Pinpoint the cell where the given text exists, returning its (x, y) midpoint coordinate. 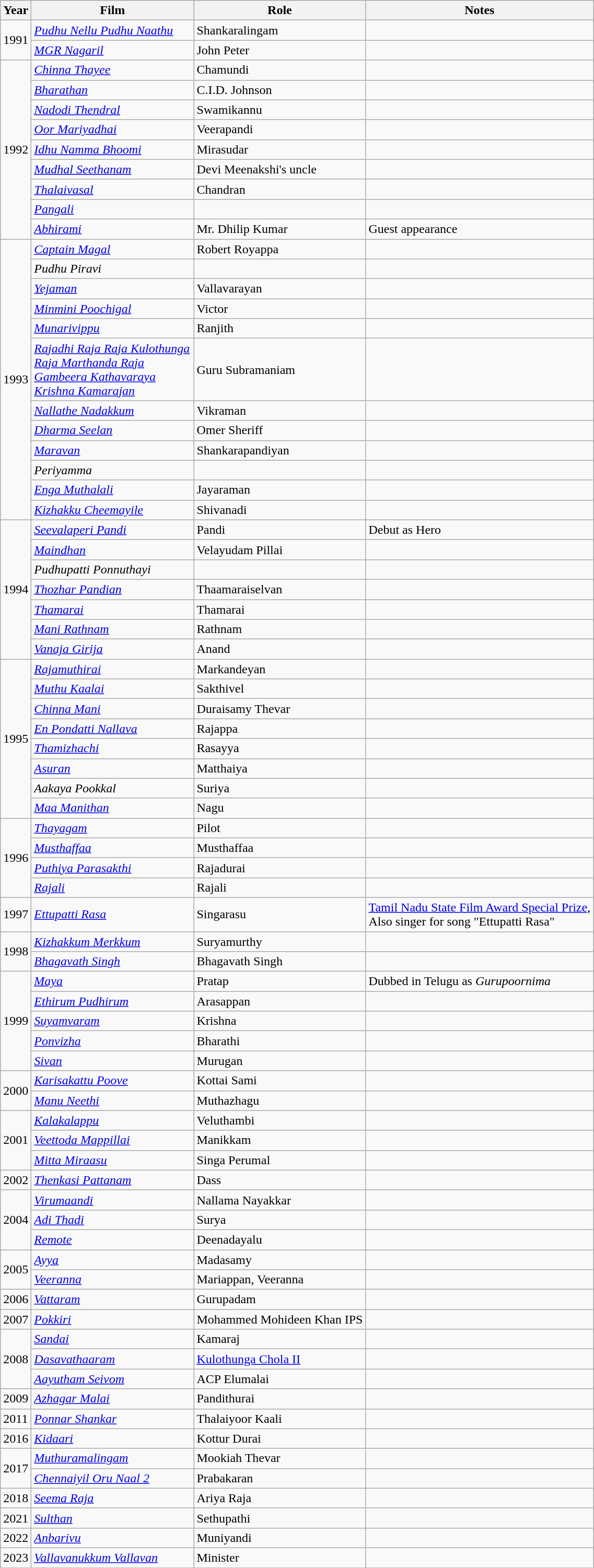
Nallama Nayakkar (280, 1200)
Shivanadi (280, 510)
Omer Sheriff (280, 430)
2004 (16, 1220)
Sethupathi (280, 1518)
Veerapandi (280, 130)
Ariya Raja (280, 1498)
2000 (16, 1091)
Anbarivu (113, 1538)
Pangali (113, 209)
Devi Meenakshi's uncle (280, 169)
Kalakalappu (113, 1120)
Rathnam (280, 629)
Suyamvaram (113, 1021)
Oor Mariyadhai (113, 130)
Veluthambi (280, 1120)
Sandai (113, 1339)
Prabakaran (280, 1478)
Pratap (280, 981)
1998 (16, 952)
1997 (16, 914)
Kamaraj (280, 1339)
2016 (16, 1438)
Thayagam (113, 828)
Anand (280, 649)
2007 (16, 1319)
Kottai Sami (280, 1081)
Kizhakkum Merkkum (113, 942)
Aakaya Pookkal (113, 788)
Mr. Dhilip Kumar (280, 229)
Thozhar Pandian (113, 589)
Veettoda Mappillai (113, 1140)
Nallathe Nadakkum (113, 411)
Rajamuthirai (113, 669)
Rajadurai (280, 868)
Veeranna (113, 1280)
Vattaram (113, 1300)
Idhu Namma Bhoomi (113, 149)
Notes (480, 10)
2008 (16, 1359)
Dasavathaaram (113, 1359)
2002 (16, 1180)
Bharathi (280, 1041)
Chamundi (280, 70)
Deenadayalu (280, 1239)
Enga Muthalali (113, 490)
Chennaiyil Oru Naal 2 (113, 1478)
Adi Thadi (113, 1220)
Karisakattu Poove (113, 1081)
Gurupadam (280, 1300)
Sakthivel (280, 689)
Ayya (113, 1259)
1994 (16, 589)
Ponnar Shankar (113, 1419)
Manikkam (280, 1140)
Swamikannu (280, 110)
Suryamurthy (280, 942)
2001 (16, 1140)
Kottur Durai (280, 1438)
MGR Nagaril (113, 50)
Markandeyan (280, 669)
Ethirum Pudhirum (113, 1001)
Pokkiri (113, 1319)
Pilot (280, 828)
Thaamaraiselvan (280, 589)
Pudhu Piravi (113, 269)
Shankarapandiyan (280, 450)
Minmini Poochigal (113, 309)
Asuran (113, 768)
Pudhu Nellu Pudhu Naathu (113, 30)
Mirasudar (280, 149)
ACP Elumalai (280, 1379)
Singarasu (280, 914)
Victor (280, 309)
Role (280, 10)
2022 (16, 1538)
Kidaari (113, 1438)
Muthazhagu (280, 1101)
En Pondatti Nallava (113, 729)
John Peter (280, 50)
Surya (280, 1220)
Mudhal Seethanam (113, 169)
Sivan (113, 1061)
1995 (16, 739)
Chandran (280, 189)
Maindhan (113, 549)
Seevalaperi Pandi (113, 530)
Singa Perumal (280, 1160)
Thalaivasal (113, 189)
Thalaiyoor Kaali (280, 1419)
Vikraman (280, 411)
Thamizhachi (113, 748)
2018 (16, 1498)
Mohammed Mohideen Khan IPS (280, 1319)
Aayutham Seivom (113, 1379)
Nagu (280, 808)
1991 (16, 40)
Maya (113, 981)
Virumaandi (113, 1200)
Vallavanukkum Vallavan (113, 1558)
Mani Rathnam (113, 629)
Suriya (280, 788)
1992 (16, 149)
Pandithurai (280, 1399)
Maa Manithan (113, 808)
Rajappa (280, 729)
Muthuramalingam (113, 1458)
Remote (113, 1239)
Rasayya (280, 748)
Muniyandi (280, 1538)
Pudhupatti Ponnuthayi (113, 569)
Mookiah Thevar (280, 1458)
Seema Raja (113, 1498)
Mariappan, Veeranna (280, 1280)
Chinna Mani (113, 709)
2021 (16, 1518)
Film (113, 10)
Muthu Kaalai (113, 689)
2006 (16, 1300)
1996 (16, 858)
Dharma Seelan (113, 430)
2011 (16, 1419)
Kulothunga Chola II (280, 1359)
Ponvizha (113, 1041)
2009 (16, 1399)
Munarivippu (113, 329)
Sulthan (113, 1518)
Guru Subramaniam (280, 370)
2005 (16, 1269)
Jayaraman (280, 490)
Matthaiya (280, 768)
Murugan (280, 1061)
1999 (16, 1021)
1993 (16, 380)
Kizhakku Cheemayile (113, 510)
2017 (16, 1468)
Vanaja Girija (113, 649)
Mitta Miraasu (113, 1160)
Krishna (280, 1021)
Vallavarayan (280, 289)
Ettupatti Rasa (113, 914)
Chinna Thayee (113, 70)
Maravan (113, 450)
Tamil Nadu State Film Award Special Prize,Also singer for song "Ettupatti Rasa" (480, 914)
Bharathan (113, 90)
Puthiya Parasakthi (113, 868)
Ranjith (280, 329)
Thenkasi Pattanam (113, 1180)
Year (16, 10)
Dass (280, 1180)
Pandi (280, 530)
Shankaralingam (280, 30)
Dubbed in Telugu as Gurupoornima (480, 981)
Manu Neethi (113, 1101)
Azhagar Malai (113, 1399)
Captain Magal (113, 249)
Madasamy (280, 1259)
Minister (280, 1558)
Periyamma (113, 470)
Guest appearance (480, 229)
Duraisamy Thevar (280, 709)
Robert Royappa (280, 249)
C.I.D. Johnson (280, 90)
Velayudam Pillai (280, 549)
Abhirami (113, 229)
Arasappan (280, 1001)
Yejaman (113, 289)
Nadodi Thendral (113, 110)
Rajadhi Raja Raja Kulothunga Raja Marthanda Raja Gambeera Kathavaraya Krishna Kamarajan (113, 370)
Debut as Hero (480, 530)
2023 (16, 1558)
